Return the [X, Y] coordinate for the center point of the cell that contains the specified text.  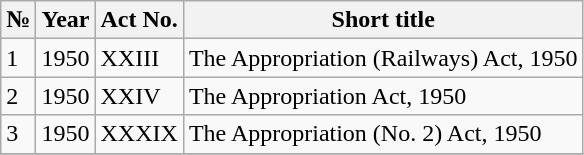
Short title [383, 20]
XXXIX [139, 134]
XXIII [139, 58]
XXIV [139, 96]
Year [66, 20]
The Appropriation (No. 2) Act, 1950 [383, 134]
The Appropriation Act, 1950 [383, 96]
2 [18, 96]
1 [18, 58]
№ [18, 20]
The Appropriation (Railways) Act, 1950 [383, 58]
Act No. [139, 20]
3 [18, 134]
